Return the (X, Y) coordinate for the center point of the cell that contains the specified text.  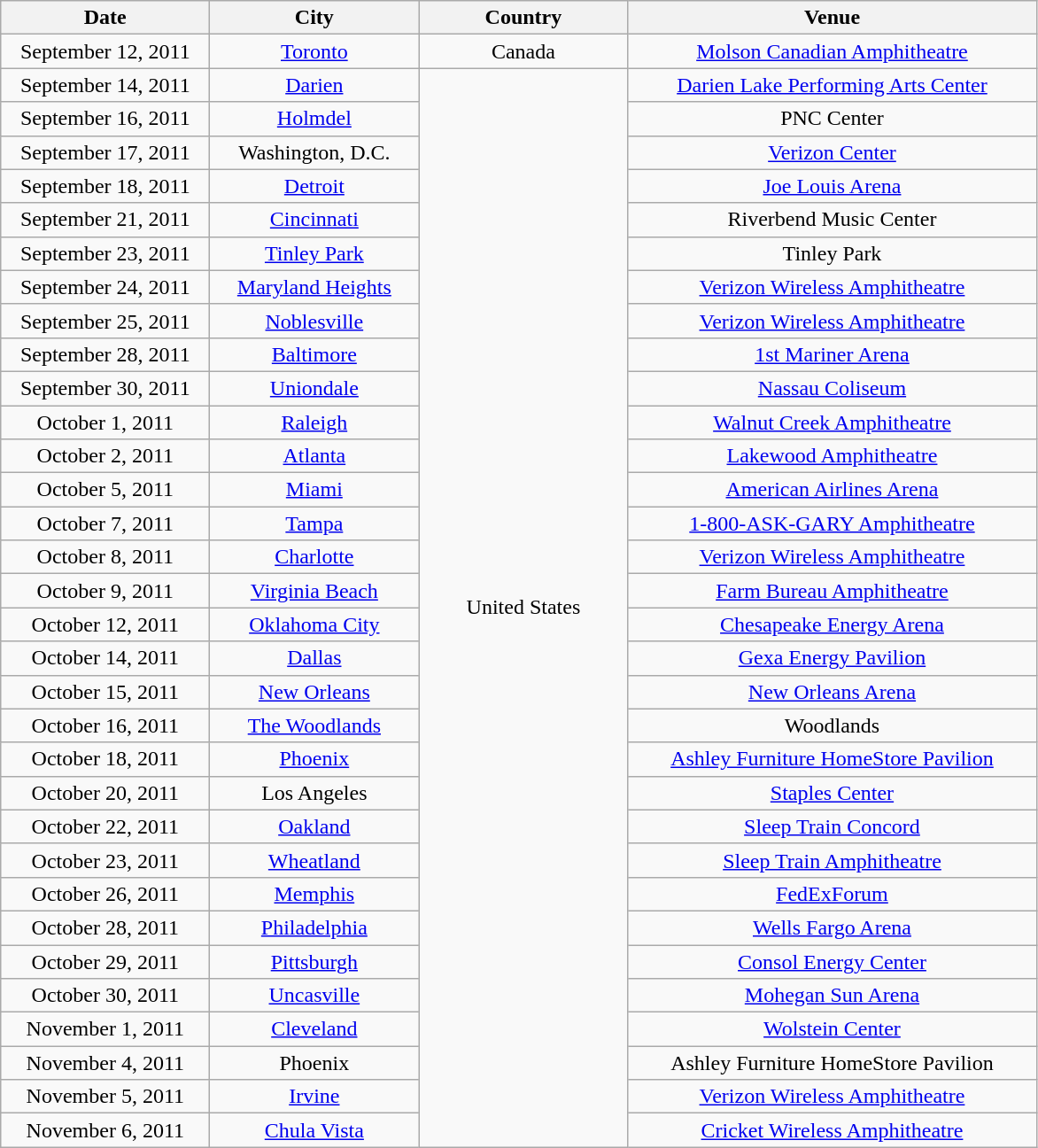
Sleep Train Amphitheatre (833, 860)
October 20, 2011 (105, 793)
September 24, 2011 (105, 287)
September 25, 2011 (105, 321)
Woodlands (833, 725)
Memphis (314, 894)
Oklahoma City (314, 624)
Los Angeles (314, 793)
Country (523, 18)
October 5, 2011 (105, 490)
October 15, 2011 (105, 692)
September 12, 2011 (105, 51)
Wolstein Center (833, 1029)
Pittsburgh (314, 961)
Chula Vista (314, 1130)
Verizon Center (833, 152)
Date (105, 18)
Joe Louis Arena (833, 186)
Philadelphia (314, 927)
New Orleans (314, 692)
Baltimore (314, 354)
Cricket Wireless Amphitheatre (833, 1130)
Nassau Coliseum (833, 388)
October 22, 2011 (105, 826)
Detroit (314, 186)
September 17, 2011 (105, 152)
The Woodlands (314, 725)
Raleigh (314, 423)
Cincinnati (314, 220)
Consol Energy Center (833, 961)
Staples Center (833, 793)
Chesapeake Energy Arena (833, 624)
FedExForum (833, 894)
September 21, 2011 (105, 220)
Gexa Energy Pavilion (833, 658)
Noblesville (314, 321)
September 14, 2011 (105, 85)
Uniondale (314, 388)
Virginia Beach (314, 591)
Miami (314, 490)
November 5, 2011 (105, 1097)
Charlotte (314, 557)
Walnut Creek Amphitheatre (833, 423)
1st Mariner Arena (833, 354)
October 26, 2011 (105, 894)
Irvine (314, 1097)
American Airlines Arena (833, 490)
City (314, 18)
Riverbend Music Center (833, 220)
September 23, 2011 (105, 253)
September 28, 2011 (105, 354)
October 12, 2011 (105, 624)
October 28, 2011 (105, 927)
October 1, 2011 (105, 423)
Atlanta (314, 456)
United States (523, 608)
Dallas (314, 658)
Uncasville (314, 996)
October 9, 2011 (105, 591)
October 18, 2011 (105, 759)
October 2, 2011 (105, 456)
September 30, 2011 (105, 388)
November 6, 2011 (105, 1130)
Wheatland (314, 860)
Molson Canadian Amphitheatre (833, 51)
Farm Bureau Amphitheatre (833, 591)
Cleveland (314, 1029)
September 16, 2011 (105, 119)
Washington, D.C. (314, 152)
Tampa (314, 524)
Venue (833, 18)
Canada (523, 51)
October 8, 2011 (105, 557)
October 29, 2011 (105, 961)
Darien (314, 85)
November 1, 2011 (105, 1029)
Holmdel (314, 119)
October 7, 2011 (105, 524)
November 4, 2011 (105, 1063)
New Orleans Arena (833, 692)
PNC Center (833, 119)
October 14, 2011 (105, 658)
September 18, 2011 (105, 186)
Mohegan Sun Arena (833, 996)
Maryland Heights (314, 287)
Oakland (314, 826)
Sleep Train Concord (833, 826)
Lakewood Amphitheatre (833, 456)
Darien Lake Performing Arts Center (833, 85)
Wells Fargo Arena (833, 927)
October 23, 2011 (105, 860)
October 16, 2011 (105, 725)
Toronto (314, 51)
October 30, 2011 (105, 996)
1-800-ASK-GARY Amphitheatre (833, 524)
